Search for the cell housing the specified text and yield its [X, Y] center coordinate. 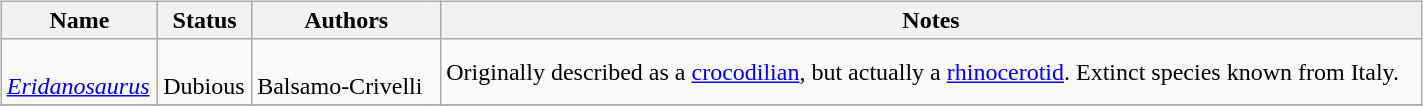
Dubious [205, 72]
Authors [346, 20]
Eridanosaurus [79, 72]
Originally described as a crocodilian, but actually a rhinocerotid. Extinct species known from Italy. [932, 72]
Status [205, 20]
Balsamo-Crivelli [342, 72]
Notes [932, 20]
Name [79, 20]
